Determine the [x, y] coordinate at the center of the cell enclosing the given text.  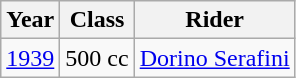
Rider [214, 20]
500 cc [97, 58]
Year [30, 20]
1939 [30, 58]
Dorino Serafini [214, 58]
Class [97, 20]
